Search for the cell housing the specified text and yield its (X, Y) center coordinate. 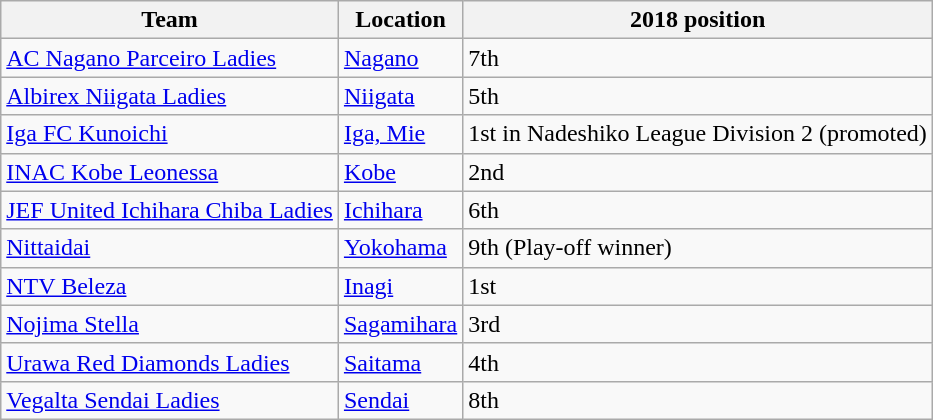
Sendai (400, 400)
7th (698, 58)
4th (698, 362)
Nojima Stella (170, 324)
Niigata (400, 96)
JEF United Ichihara Chiba Ladies (170, 210)
Inagi (400, 286)
Team (170, 20)
Location (400, 20)
9th (Play-off winner) (698, 248)
Vegalta Sendai Ladies (170, 400)
2018 position (698, 20)
8th (698, 400)
Albirex Niigata Ladies (170, 96)
AC Nagano Parceiro Ladies (170, 58)
1st (698, 286)
Nittaidai (170, 248)
6th (698, 210)
Iga, Mie (400, 134)
INAC Kobe Leonessa (170, 172)
Ichihara (400, 210)
Urawa Red Diamonds Ladies (170, 362)
5th (698, 96)
NTV Beleza (170, 286)
Iga FC Kunoichi (170, 134)
Kobe (400, 172)
2nd (698, 172)
3rd (698, 324)
Nagano (400, 58)
Saitama (400, 362)
1st in Nadeshiko League Division 2 (promoted) (698, 134)
Yokohama (400, 248)
Sagamihara (400, 324)
